Capture the cell that displays the provided text and extract its (x, y) central coordinate. 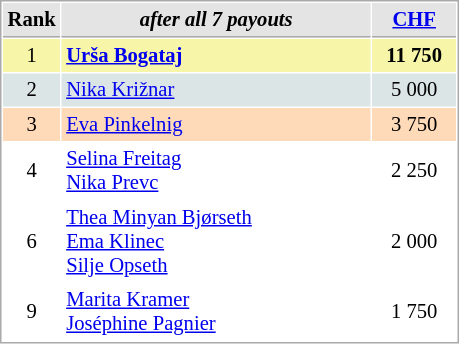
2 250 (414, 170)
5 000 (414, 90)
2 000 (414, 242)
Nika Križnar (216, 90)
11 750 (414, 56)
3 (32, 124)
2 (32, 90)
Marita Kramer Joséphine Pagnier (216, 312)
4 (32, 170)
after all 7 payouts (216, 20)
Rank (32, 20)
Urša Bogataj (216, 56)
6 (32, 242)
1 (32, 56)
CHF (414, 20)
3 750 (414, 124)
Selina Freitag Nika Prevc (216, 170)
9 (32, 312)
Thea Minyan Bjørseth Ema Klinec Silje Opseth (216, 242)
Eva Pinkelnig (216, 124)
1 750 (414, 312)
